Find where the given text appears and provide that cell's center as [x, y] coordinate. 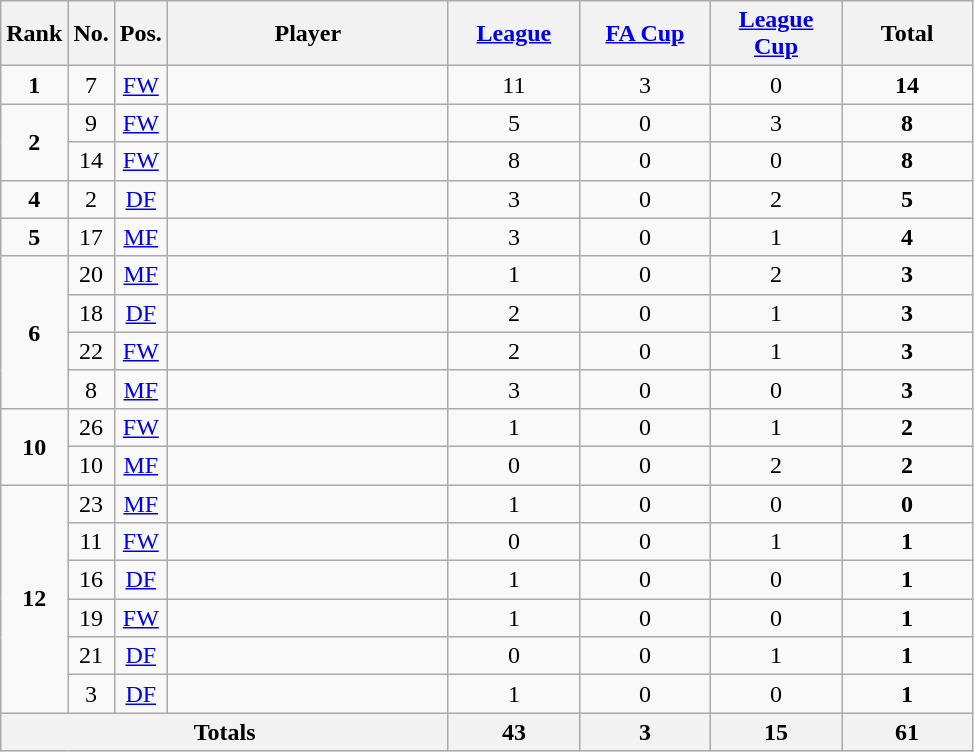
19 [91, 618]
26 [91, 427]
9 [91, 123]
No. [91, 34]
7 [91, 85]
Pos. [140, 34]
15 [776, 732]
22 [91, 351]
16 [91, 580]
Player [308, 34]
12 [34, 598]
Totals [225, 732]
League Cup [776, 34]
18 [91, 313]
6 [34, 332]
Rank [34, 34]
Total [908, 34]
FA Cup [644, 34]
17 [91, 237]
61 [908, 732]
20 [91, 275]
21 [91, 656]
23 [91, 503]
43 [514, 732]
League [514, 34]
